Extract the (x, y) coordinate from the center of the cell holding the provided text.  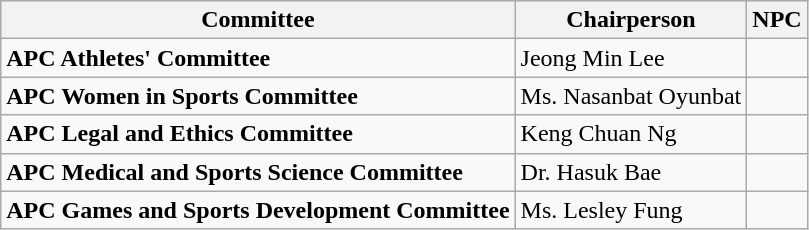
Chairperson (631, 20)
Committee (258, 20)
APC Athletes' Committee (258, 58)
APC Women in Sports Committee (258, 96)
Keng Chuan Ng (631, 134)
Ms. Nasanbat Oyunbat (631, 96)
APC Medical and Sports Science Committee (258, 172)
NPC (777, 20)
Jeong Min Lee (631, 58)
Ms. Lesley Fung (631, 210)
APC Games and Sports Development Committee (258, 210)
Dr. Hasuk Bae (631, 172)
APC Legal and Ethics Committee (258, 134)
